Locate the cell with the specified text and output its [x, y] center coordinate. 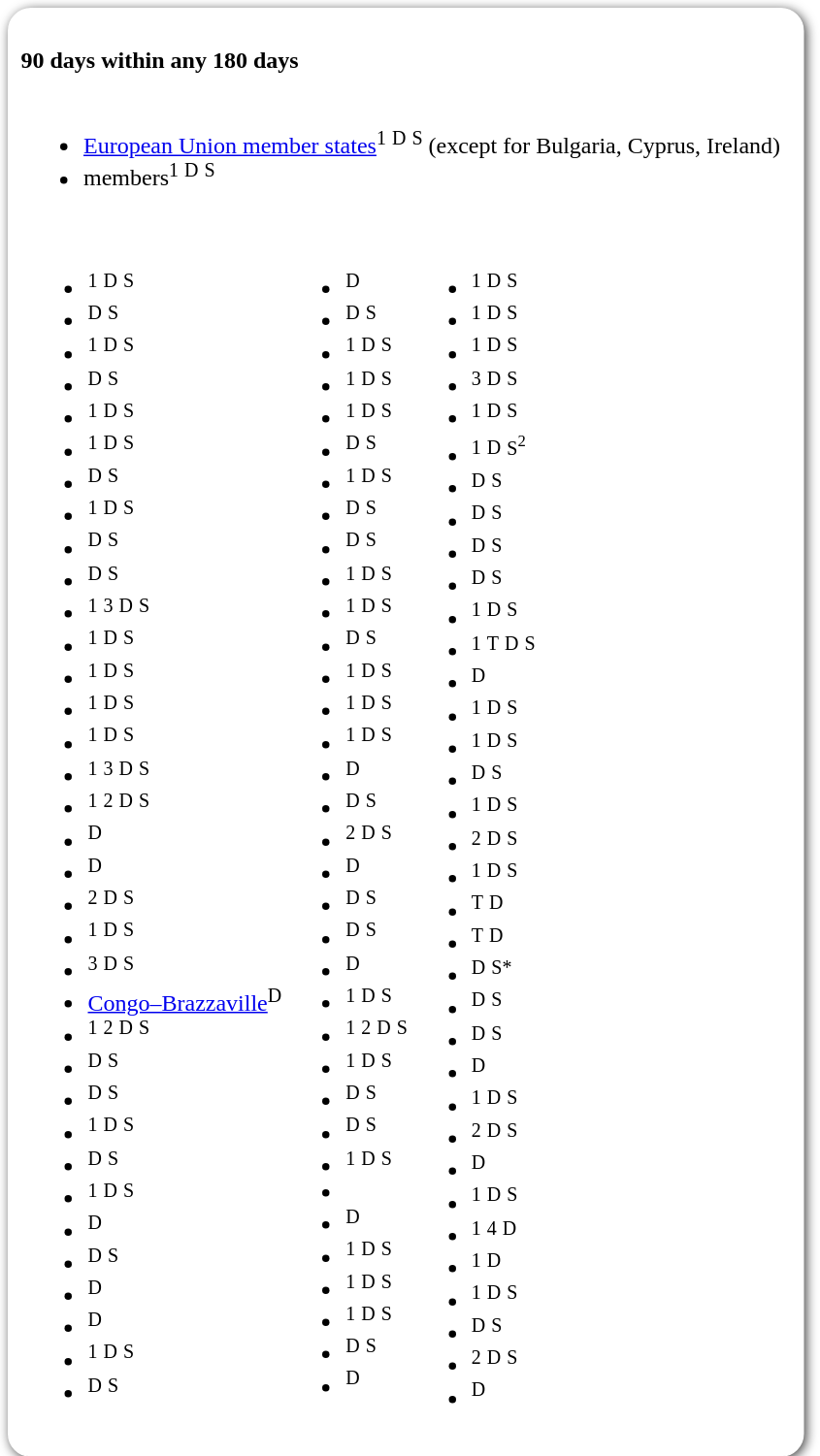
DD S1 D S1 D S1 D SD S1 D SD SD S1 D S1 D SD S1 D S1 D S1 D SDD S2 D SDD SD SD1 D S1 2 D S1 D SD SD S1 D SD1 D S1 D S1 D SD SD [347, 826]
1 D S1 D S1 D S3 D S1 D S1 D S2D SD SD SD S1 D S1 T D SD1 D S1 D S D S 1 D S2 D S1 D ST DT DD S*D SD S D1 D S2 D SD1 D S1 4 D1 D1 D SD S2 D SD [474, 826]
